Find where the given text appears and provide that cell's center as (x, y) coordinate. 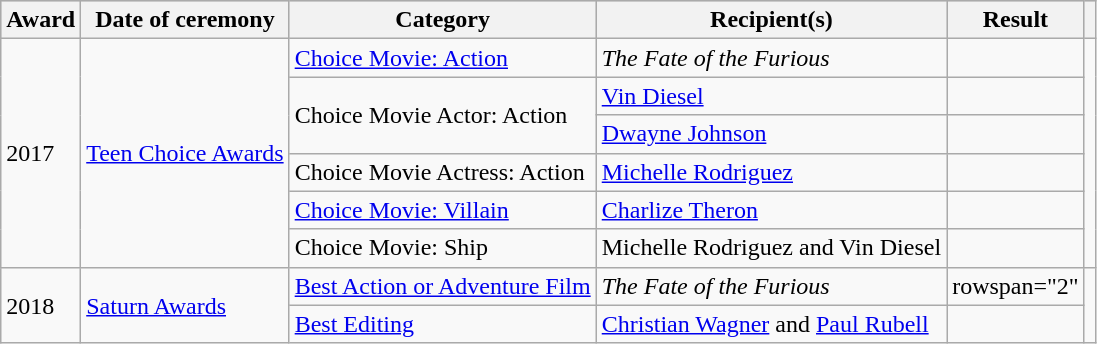
Choice Movie: Action (442, 58)
Dwayne Johnson (771, 134)
Vin Diesel (771, 96)
Charlize Theron (771, 210)
Award (41, 20)
Choice Movie: Villain (442, 210)
Result (1016, 20)
Michelle Rodriguez (771, 172)
Best Editing (442, 324)
Choice Movie: Ship (442, 248)
Best Action or Adventure Film (442, 286)
Christian Wagner and Paul Rubell (771, 324)
Category (442, 20)
Date of ceremony (185, 20)
Choice Movie Actor: Action (442, 115)
rowspan="2" (1016, 286)
2018 (41, 305)
Choice Movie Actress: Action (442, 172)
Teen Choice Awards (185, 153)
Saturn Awards (185, 305)
Recipient(s) (771, 20)
2017 (41, 153)
Michelle Rodriguez and Vin Diesel (771, 248)
